Find where the given text appears and provide that cell's center as [X, Y] coordinate. 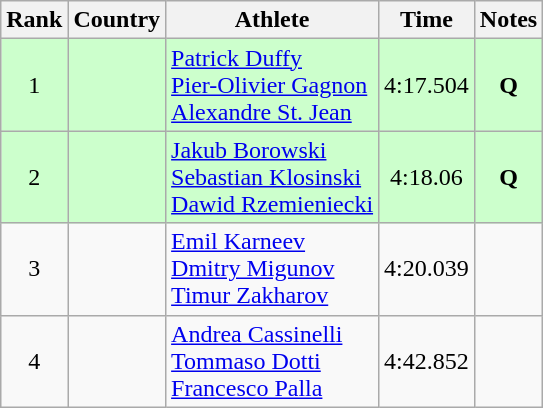
Patrick Duffy Pier-Olivier Gagnon Alexandre St. Jean [272, 85]
4:17.504 [427, 85]
4:42.852 [427, 361]
Athlete [272, 20]
Notes [508, 20]
4:20.039 [427, 269]
2 [34, 177]
Emil Karneev Dmitry Migunov Timur Zakharov [272, 269]
Rank [34, 20]
Jakub Borowski Sebastian Klosinski Dawid Rzemieniecki [272, 177]
1 [34, 85]
Country [117, 20]
Time [427, 20]
4:18.06 [427, 177]
Andrea Cassinelli Tommaso Dotti Francesco Palla [272, 361]
3 [34, 269]
4 [34, 361]
